Return [X, Y] of the center of cell containing provided text 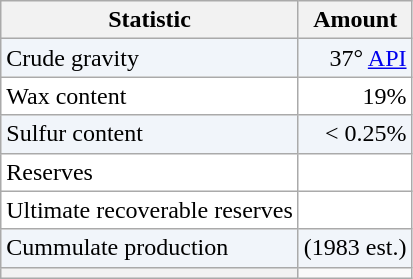
37° API [355, 58]
Sulfur content [150, 134]
Reserves [150, 172]
(1983 est.) [355, 248]
Wax content [150, 96]
< 0.25% [355, 134]
Ultimate recoverable reserves [150, 210]
19% [355, 96]
Crude gravity [150, 58]
Amount [355, 20]
Cummulate production [150, 248]
Statistic [150, 20]
